Capture the cell that displays the provided text and extract its [x, y] central coordinate. 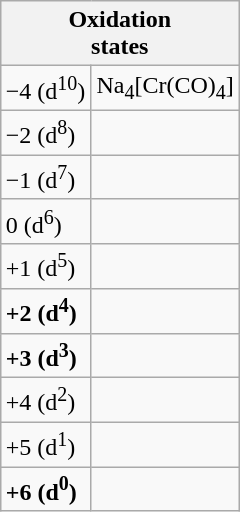
+1 (d5) [46, 266]
−1 (d7) [46, 178]
+5 (d1) [46, 444]
+3 (d3) [46, 356]
0 (d6) [46, 222]
Na4[Cr(CO)4] [165, 88]
Oxidation states [120, 34]
+6 (d0) [46, 490]
+4 (d2) [46, 400]
−4 (d10) [46, 88]
−2 (d8) [46, 132]
+2 (d4) [46, 312]
